Extract the [X, Y] coordinate from the center of the cell holding the provided text.  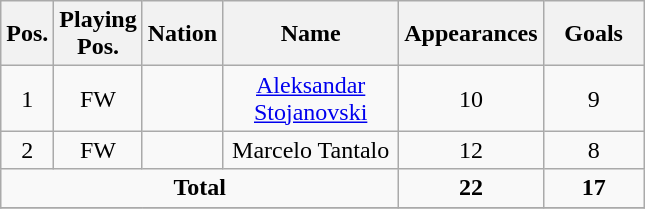
12 [471, 150]
Name [311, 34]
2 [28, 150]
1 [28, 98]
Appearances [471, 34]
8 [594, 150]
10 [471, 98]
Marcelo Tantalo [311, 150]
9 [594, 98]
17 [594, 188]
Total [200, 188]
Pos. [28, 34]
Playing Pos. [98, 34]
Aleksandar Stojanovski [311, 98]
22 [471, 188]
Goals [594, 34]
Nation [182, 34]
